Locate the cell with the specified text and output its [x, y] center coordinate. 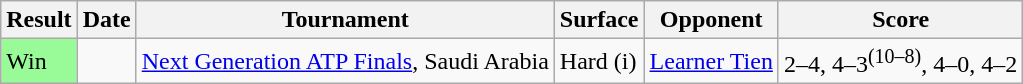
Surface [599, 20]
Next Generation ATP Finals, Saudi Arabia [345, 62]
2–4, 4–3(10–8), 4–0, 4–2 [900, 62]
Date [106, 20]
Win [39, 62]
Tournament [345, 20]
Hard (i) [599, 62]
Opponent [711, 20]
Result [39, 20]
Score [900, 20]
Learner Tien [711, 62]
